Pinpoint the cell where the given text exists, returning its [X, Y] midpoint coordinate. 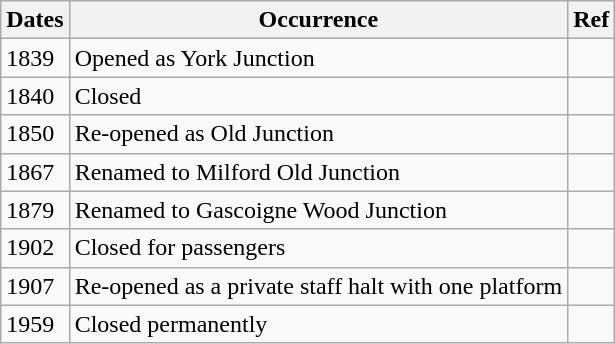
1959 [35, 324]
Closed [318, 96]
Dates [35, 20]
1902 [35, 248]
Closed for passengers [318, 248]
Ref [592, 20]
Re-opened as Old Junction [318, 134]
Renamed to Milford Old Junction [318, 172]
1879 [35, 210]
1840 [35, 96]
1850 [35, 134]
Occurrence [318, 20]
Opened as York Junction [318, 58]
Closed permanently [318, 324]
Re-opened as a private staff halt with one platform [318, 286]
1907 [35, 286]
1839 [35, 58]
1867 [35, 172]
Renamed to Gascoigne Wood Junction [318, 210]
